For the text-containing cell, return its midpoint in [X, Y] coordinate format. 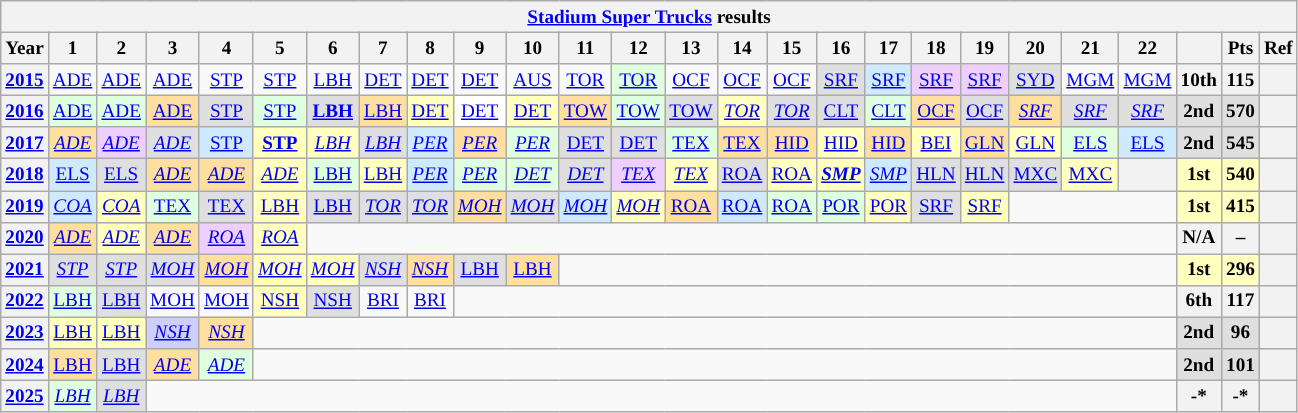
545 [1240, 143]
7 [383, 48]
296 [1240, 270]
115 [1240, 80]
20 [1036, 48]
17 [888, 48]
18 [936, 48]
1 [72, 48]
2016 [25, 111]
19 [984, 48]
Year [25, 48]
2020 [25, 238]
13 [691, 48]
2019 [25, 206]
11 [586, 48]
14 [742, 48]
Pts [1240, 48]
2021 [25, 270]
2024 [25, 365]
10 [532, 48]
N/A [1198, 238]
10th [1198, 80]
BEI [936, 143]
415 [1240, 206]
2025 [25, 396]
101 [1240, 365]
– [1240, 238]
3 [173, 48]
6th [1198, 301]
16 [842, 48]
96 [1240, 333]
570 [1240, 111]
12 [638, 48]
15 [792, 48]
5 [280, 48]
2018 [25, 175]
4 [226, 48]
2022 [25, 301]
117 [1240, 301]
2015 [25, 80]
2017 [25, 143]
21 [1090, 48]
Stadium Super Trucks results [650, 17]
8 [430, 48]
540 [1240, 175]
6 [332, 48]
AUS [532, 80]
22 [1148, 48]
9 [480, 48]
2 [122, 48]
SYD [1036, 80]
Ref [1278, 48]
2023 [25, 333]
